Return the (X, Y) coordinate for the center point of the cell that contains the specified text.  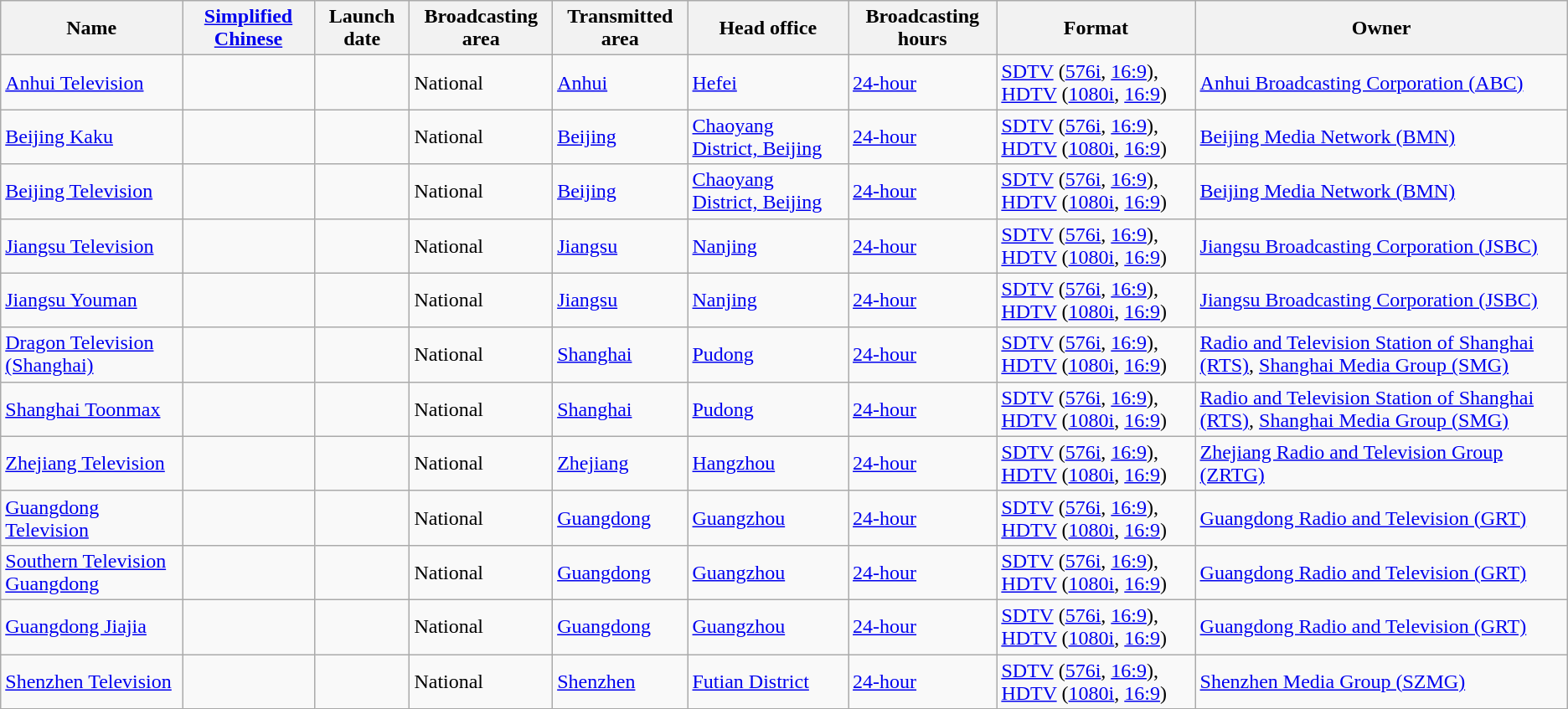
Anhui Television (92, 82)
Jiangsu Television (92, 246)
Zhejiang Television (92, 464)
Southern Television Guangdong (92, 573)
Guangdong Television (92, 517)
Simplified Chinese (249, 28)
Guangdong Jiajia (92, 626)
Beijing Kaku (92, 137)
Broadcasting hours (923, 28)
Dragon Television (Shanghai) (92, 355)
Zhejiang (620, 464)
Broadcasting area (481, 28)
Shenzhen Media Group (SZMG) (1381, 681)
Shenzhen (620, 681)
Name (92, 28)
Shanghai Toonmax (92, 408)
Format (1096, 28)
Futian District (768, 681)
Transmitted area (620, 28)
Launch date (362, 28)
Head office (768, 28)
Anhui Broadcasting Corporation (ABC) (1381, 82)
Anhui (620, 82)
Jiangsu Youman (92, 300)
Shenzhen Television (92, 681)
Hangzhou (768, 464)
Zhejiang Radio and Television Group (ZRTG) (1381, 464)
Hefei (768, 82)
Owner (1381, 28)
Beijing Television (92, 191)
